Pinpoint the cell where the given text exists, returning its [x, y] midpoint coordinate. 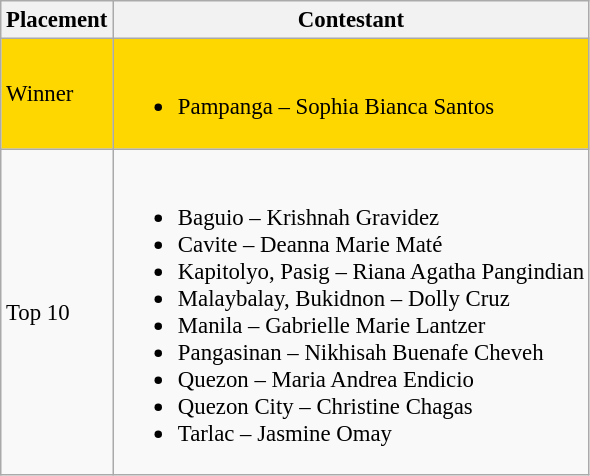
Placement [57, 20]
Contestant [352, 20]
Pampanga – Sophia Bianca Santos [352, 94]
Top 10 [57, 312]
Winner [57, 94]
